Pinpoint the cell where the given text exists, returning its (X, Y) midpoint coordinate. 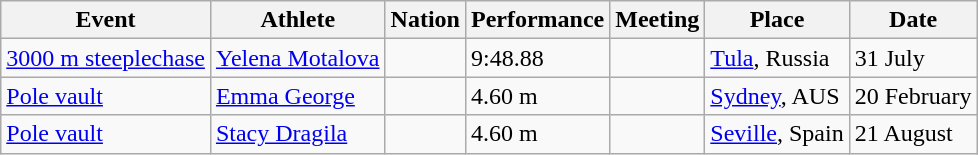
Tula, Russia (777, 58)
Place (777, 20)
9:48.88 (537, 58)
Nation (425, 20)
31 July (913, 58)
Seville, Spain (777, 134)
Meeting (658, 20)
Yelena Motalova (298, 58)
Stacy Dragila (298, 134)
Date (913, 20)
Event (106, 20)
20 February (913, 96)
3000 m steeplechase (106, 58)
Athlete (298, 20)
Emma George (298, 96)
Performance (537, 20)
21 August (913, 134)
Sydney, AUS (777, 96)
